Provide the (X, Y) coordinate of the cell's center where the given text is located.  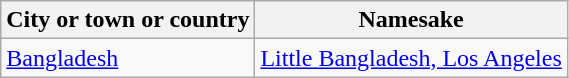
Namesake (411, 20)
Little Bangladesh, Los Angeles (411, 58)
Bangladesh (128, 58)
City or town or country (128, 20)
